Pinpoint the cell where the given text exists, returning its [X, Y] midpoint coordinate. 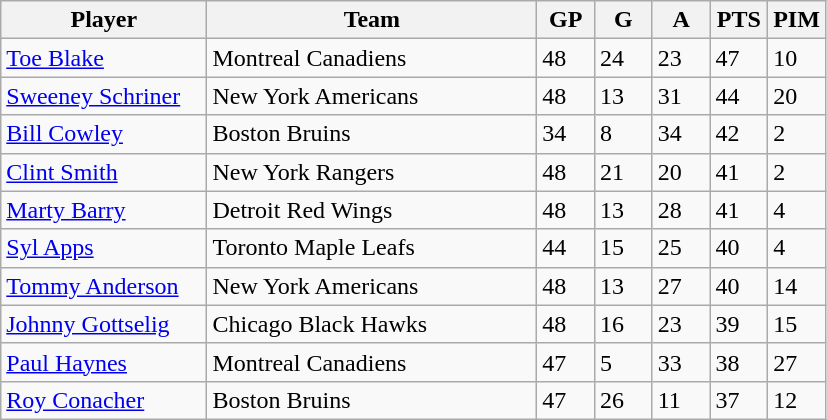
PIM [797, 20]
GP [566, 20]
38 [739, 362]
11 [681, 400]
PTS [739, 20]
28 [681, 210]
37 [739, 400]
26 [624, 400]
Toe Blake [104, 58]
25 [681, 248]
39 [739, 324]
Tommy Anderson [104, 286]
Detroit Red Wings [372, 210]
New York Rangers [372, 172]
Bill Cowley [104, 134]
8 [624, 134]
33 [681, 362]
Toronto Maple Leafs [372, 248]
Team [372, 20]
Paul Haynes [104, 362]
Player [104, 20]
16 [624, 324]
Syl Apps [104, 248]
10 [797, 58]
Roy Conacher [104, 400]
A [681, 20]
12 [797, 400]
21 [624, 172]
31 [681, 96]
14 [797, 286]
Johnny Gottselig [104, 324]
Sweeney Schriner [104, 96]
24 [624, 58]
G [624, 20]
Marty Barry [104, 210]
Clint Smith [104, 172]
5 [624, 362]
Chicago Black Hawks [372, 324]
42 [739, 134]
